From the cell containing the given text, extract its center point as (X, Y) coordinate. 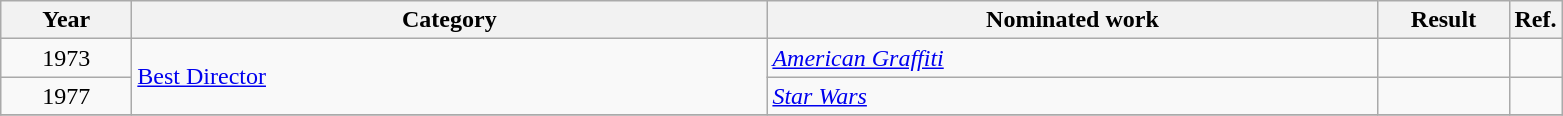
Year (66, 20)
Best Director (450, 77)
Ref. (1536, 20)
American Graffiti (1072, 58)
Result (1444, 20)
1977 (66, 96)
Category (450, 20)
1973 (66, 58)
Nominated work (1072, 20)
Star Wars (1072, 96)
